Locate the cell with the specified text and output its [X, Y] center coordinate. 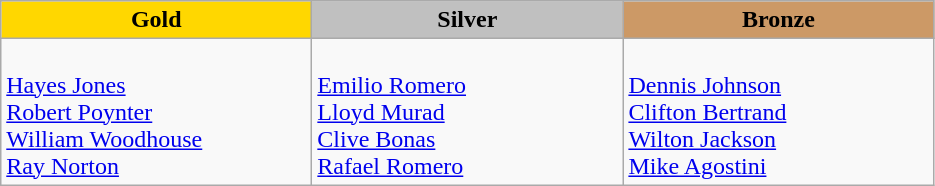
Emilio RomeroLloyd MuradClive BonasRafael Romero [468, 112]
Gold [156, 20]
Silver [468, 20]
Hayes JonesRobert PoynterWilliam WoodhouseRay Norton [156, 112]
Dennis JohnsonClifton BertrandWilton JacksonMike Agostini [778, 112]
Bronze [778, 20]
